Determine the (x, y) coordinate at the center of the cell enclosing the given text.  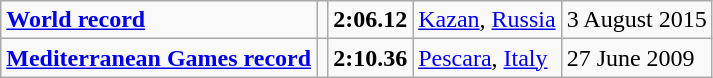
Mediterranean Games record (159, 58)
3 August 2015 (636, 20)
Pescara, Italy (487, 58)
Kazan, Russia (487, 20)
2:10.36 (370, 58)
2:06.12 (370, 20)
World record (159, 20)
27 June 2009 (636, 58)
